Search for the cell housing the specified text and yield its [X, Y] center coordinate. 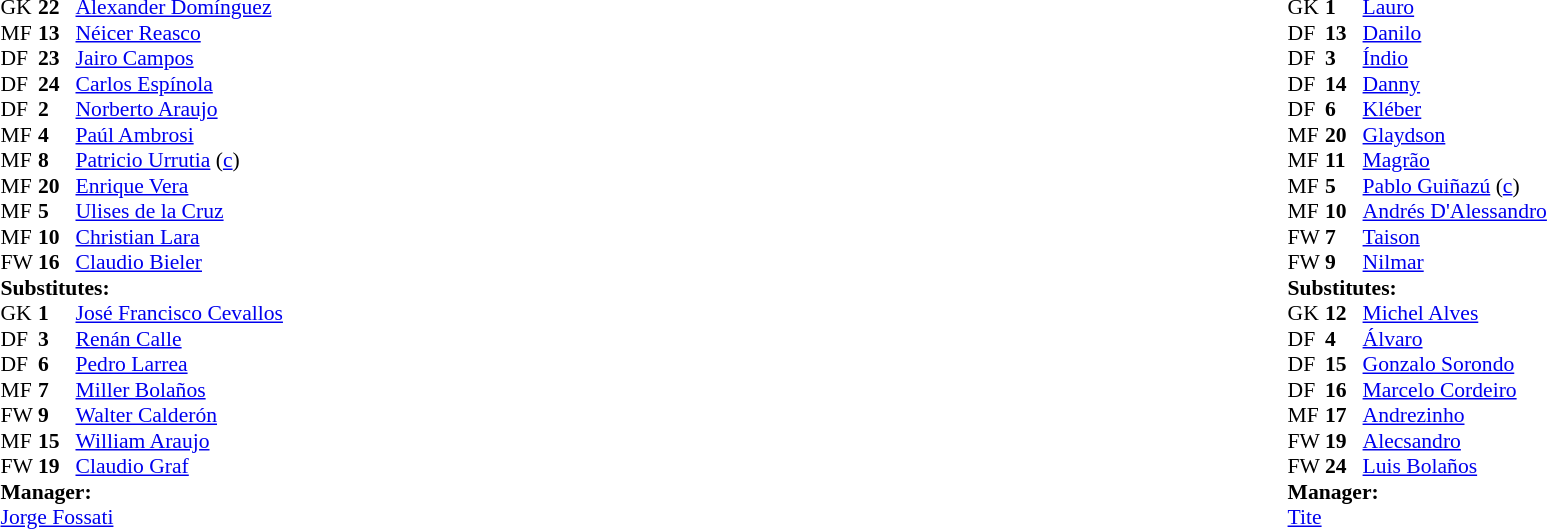
2 [57, 109]
Miller Bolaños [180, 390]
Enrique Vera [180, 186]
Néicer Reasco [180, 33]
14 [1344, 84]
Pedro Larrea [180, 365]
Alecsandro [1455, 441]
Andrés D'Alessandro [1455, 211]
Nilmar [1455, 263]
Magrão [1455, 161]
José Francisco Cevallos [180, 313]
Michel Alves [1455, 313]
Ulises de la Cruz [180, 211]
Paúl Ambrosi [180, 135]
Taison [1455, 237]
William Araujo [180, 441]
1 [57, 313]
Marcelo Cordeiro [1455, 390]
8 [57, 161]
Walter Calderón [180, 415]
Danny [1455, 84]
12 [1344, 313]
Claudio Bieler [180, 263]
Patricio Urrutia (c) [180, 161]
17 [1344, 415]
Jairo Campos [180, 59]
Kléber [1455, 109]
Claudio Graf [180, 467]
Andrezinho [1455, 415]
Índio [1455, 59]
Glaydson [1455, 135]
Renán Calle [180, 339]
Danilo [1455, 33]
Luis Bolaños [1455, 467]
Carlos Espínola [180, 84]
Gonzalo Sorondo [1455, 365]
Álvaro [1455, 339]
Pablo Guiñazú (c) [1455, 186]
23 [57, 59]
Norberto Araujo [180, 109]
11 [1344, 161]
Christian Lara [180, 237]
